From the cell containing the given text, extract its center point as [X, Y] coordinate. 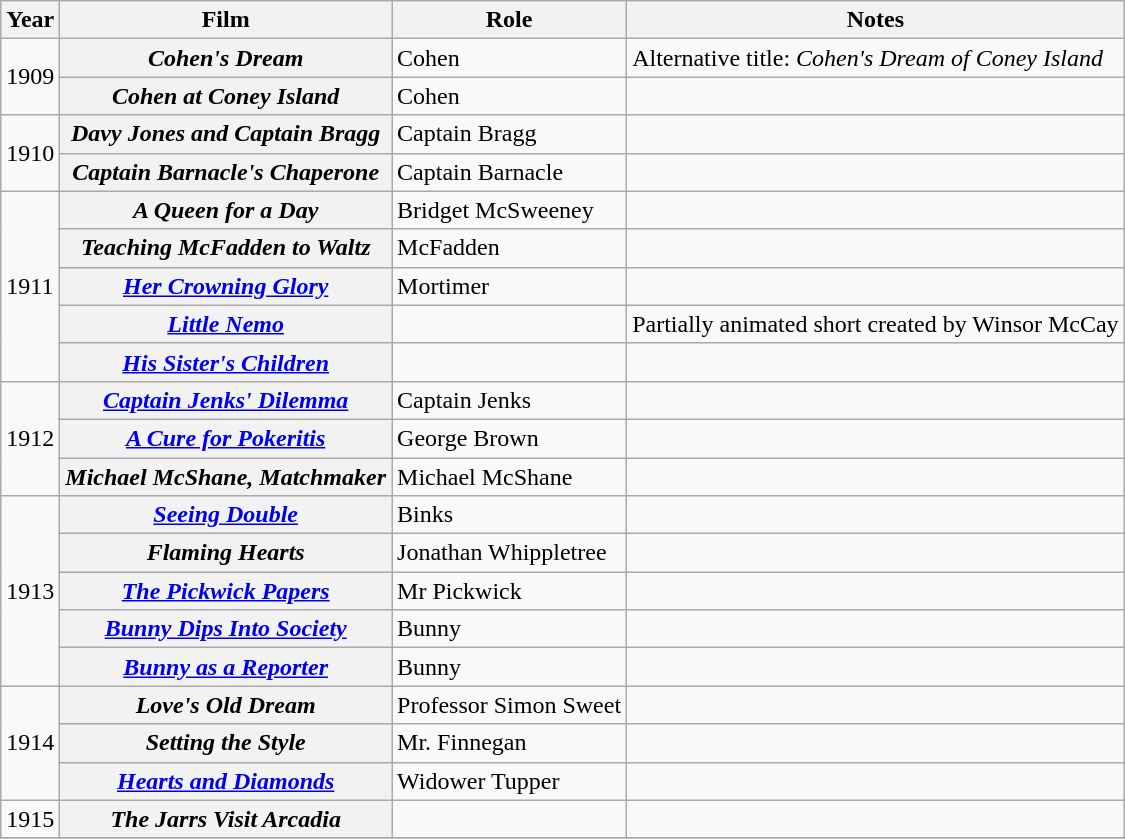
1913 [30, 591]
Captain Barnacle's Chaperone [226, 172]
Captain Jenks [510, 400]
Captain Barnacle [510, 172]
Captain Bragg [510, 134]
Love's Old Dream [226, 705]
Her Crowning Glory [226, 286]
Binks [510, 515]
Captain Jenks' Dilemma [226, 400]
1912 [30, 438]
Cohen's Dream [226, 58]
McFadden [510, 248]
Bunny as a Reporter [226, 667]
Hearts and Diamonds [226, 781]
Mr. Finnegan [510, 743]
1910 [30, 153]
Notes [876, 20]
Setting the Style [226, 743]
Professor Simon Sweet [510, 705]
1911 [30, 286]
Bunny Dips Into Society [226, 629]
The Jarrs Visit Arcadia [226, 819]
The Pickwick Papers [226, 591]
George Brown [510, 438]
Widower Tupper [510, 781]
Alternative title: Cohen's Dream of Coney Island [876, 58]
Partially animated short created by Winsor McCay [876, 324]
Flaming Hearts [226, 553]
Michael McShane, Matchmaker [226, 477]
Mr Pickwick [510, 591]
Film [226, 20]
Michael McShane [510, 477]
Davy Jones and Captain Bragg [226, 134]
A Cure for Pokeritis [226, 438]
1915 [30, 819]
Bridget McSweeney [510, 210]
1909 [30, 77]
Mortimer [510, 286]
A Queen for a Day [226, 210]
Cohen at Coney Island [226, 96]
Little Nemo [226, 324]
Year [30, 20]
His Sister's Children [226, 362]
Seeing Double [226, 515]
Jonathan Whippletree [510, 553]
Teaching McFadden to Waltz [226, 248]
Role [510, 20]
1914 [30, 743]
